Output the (X, Y) coordinate of the center of the cell containing the given text.  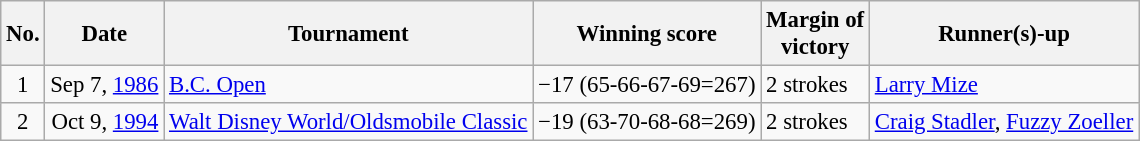
Winning score (647, 34)
B.C. Open (348, 85)
Walt Disney World/Oldsmobile Classic (348, 122)
Date (104, 34)
Runner(s)-up (1004, 34)
−19 (63-70-68-68=269) (647, 122)
No. (23, 34)
2 (23, 122)
Tournament (348, 34)
1 (23, 85)
Margin ofvictory (816, 34)
Sep 7, 1986 (104, 85)
Larry Mize (1004, 85)
−17 (65-66-67-69=267) (647, 85)
Craig Stadler, Fuzzy Zoeller (1004, 122)
Oct 9, 1994 (104, 122)
